Scan for the cell matching the given text and deliver its [x, y] coordinate at center. 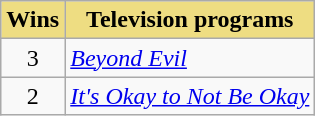
2 [33, 96]
3 [33, 58]
Television programs [190, 20]
It's Okay to Not Be Okay [190, 96]
Beyond Evil [190, 58]
Wins [33, 20]
